Determine the (X, Y) coordinate at the center of the cell enclosing the given text.  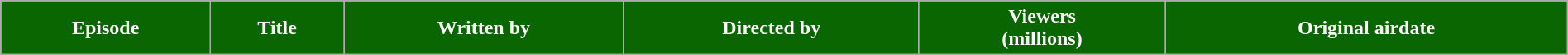
Viewers(millions) (1042, 28)
Directed by (771, 28)
Original airdate (1366, 28)
Episode (106, 28)
Title (278, 28)
Written by (485, 28)
